Scan for the cell matching the given text and deliver its (x, y) coordinate at center. 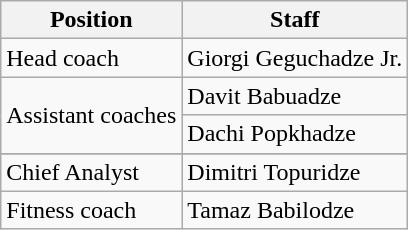
Giorgi Geguchadze Jr. (295, 58)
Fitness coach (92, 210)
Davit Babuadze (295, 96)
Chief Analyst (92, 172)
Head coach (92, 58)
Dimitri Topuridze (295, 172)
Staff (295, 20)
Tamaz Babilodze (295, 210)
Position (92, 20)
Assistant coaches (92, 115)
Dachi Popkhadze (295, 134)
